Pinpoint the cell where the given text exists, returning its (X, Y) midpoint coordinate. 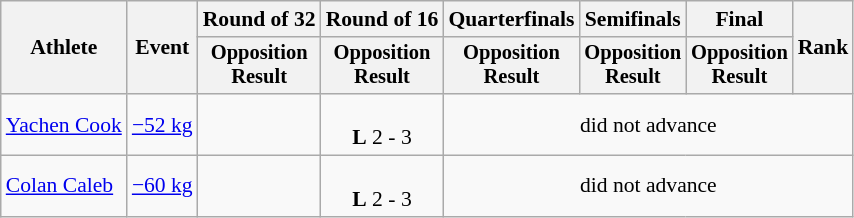
Round of 16 (382, 19)
Athlete (64, 48)
Quarterfinals (511, 19)
−52 kg (162, 124)
−60 kg (162, 186)
Semifinals (632, 19)
Yachen Cook (64, 124)
Round of 32 (260, 19)
Final (740, 19)
Colan Caleb (64, 186)
Rank (824, 48)
Event (162, 48)
